Search for the cell housing the specified text and yield its (x, y) center coordinate. 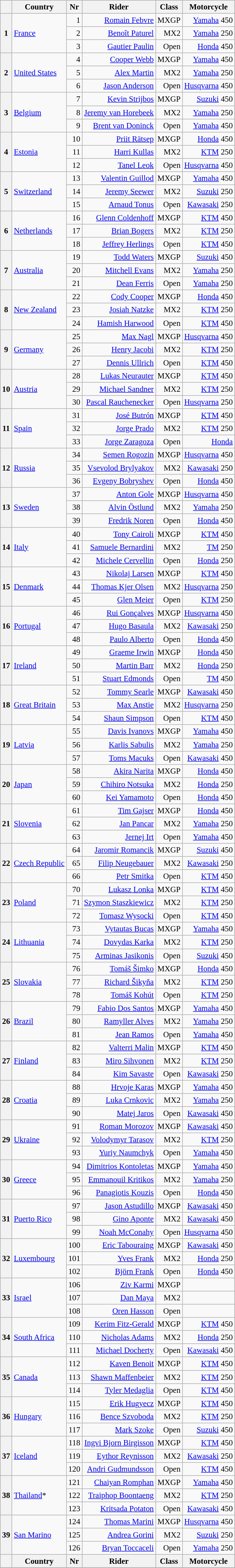
Matej Jaros (119, 1114)
70 (74, 890)
Dovydas Karka (119, 942)
France (39, 34)
Jason Astudillo (119, 1206)
41 (74, 547)
99 (74, 1232)
89 (74, 1100)
101 (74, 1258)
106 (74, 1285)
Filip Neugebauer (119, 863)
Michael Docherty (119, 1351)
Shaun Simpson (119, 718)
Noah McConahy (119, 1232)
Thomas Kjer Olsen (119, 587)
Arminas Jasikonis (119, 956)
Kerim Fitz-Gerald (119, 1324)
123 (74, 1509)
Tomáš Kohút (119, 995)
120 (74, 1469)
Portugal (39, 626)
Gautier Paulin (119, 47)
United States (39, 73)
Semen Rogozin (119, 455)
Estonia (39, 152)
Finland (39, 1061)
South Africa (39, 1337)
Henry Jacobi (119, 349)
Yves Frank (119, 1258)
52 (74, 692)
Jaromir Romancik (119, 850)
59 (74, 784)
66 (74, 876)
Puerto Rico (39, 1219)
45 (74, 600)
Bence Szvoboda (119, 1416)
Miro Sihvonen (119, 1061)
61 (74, 810)
97 (74, 1206)
Japan (39, 784)
Vsevolod Brylyakov (119, 468)
Jan Pancar (119, 824)
79 (74, 1008)
Germany (39, 350)
Brent van Doninck (119, 125)
Todd Waters (119, 257)
Slovenia (39, 823)
Alvin Östlund (119, 508)
47 (74, 626)
81 (74, 1034)
Austria (39, 389)
80 (74, 1021)
Kei Yamamoto (119, 797)
72 (74, 916)
Pascal Rauchenecker (119, 402)
Cody Cooper (119, 297)
50 (74, 666)
Karlis Sabulis (119, 745)
Fredrik Noren (119, 521)
Poland (39, 903)
Glenn Coldenhoff (119, 218)
Andri Gudmundsson (119, 1469)
Tony Cairoli (119, 534)
Max Anstie (119, 705)
Luxembourg (39, 1259)
77 (74, 982)
Priit Rätsep (119, 139)
Jorge Prado (119, 429)
Ireland (39, 666)
122 (74, 1495)
Tommy Searle (119, 692)
Benoît Paturel (119, 33)
Anton Gole (119, 494)
Kim Savaste (119, 1074)
Brazil (39, 1021)
98 (74, 1219)
76 (74, 968)
Honda (209, 442)
53 (74, 705)
124 (74, 1522)
117 (74, 1430)
93 (74, 1153)
Graeme Irwin (119, 652)
Szymon Staszkiewicz (119, 903)
Paulo Alberto (119, 639)
Switzerland (39, 191)
Jason Anderson (119, 86)
57 (74, 758)
Dimitrios Kontoletas (119, 1166)
José Butrón (119, 415)
Valentin Guillod (119, 178)
Emmanouil Kritikos (119, 1179)
Australia (39, 271)
Latvia (39, 745)
94 (74, 1166)
Iceland (39, 1456)
Dean Ferris (119, 283)
Harri Kullas (119, 152)
Mark Szoke (119, 1430)
Fabio Dos Santos (119, 1008)
Bryan Toccaceli (119, 1548)
88 (74, 1087)
55 (74, 732)
Max Nagl (119, 336)
Sweden (39, 507)
Ramyller Alves (119, 1021)
44 (74, 587)
82 (74, 1048)
Josiah Natzke (119, 310)
Belgium (39, 112)
Tyler Medaglia (119, 1390)
Arnaud Tonus (119, 205)
Thomas Marini (119, 1522)
Spain (39, 428)
Greece (39, 1179)
119 (74, 1456)
Lithuania (39, 942)
Jorge Zaragoza (119, 442)
Cooper Webb (119, 60)
Valterri Malin (119, 1048)
Dennis Ullrich (119, 363)
116 (74, 1416)
TM 450 (209, 679)
Toms Macuks (119, 758)
Björn Frank (119, 1272)
56 (74, 745)
Brian Bogers (119, 231)
Nicholas Adams (119, 1337)
90 (74, 1114)
58 (74, 771)
Slovakia (39, 982)
Roman Morozov (119, 1127)
Jeremy Seewer (119, 191)
125 (74, 1535)
43 (74, 573)
100 (74, 1245)
Ingvi Bjorn Birgisson (119, 1443)
Traiphop Boontaeng (119, 1495)
Michele Cervellin (119, 560)
126 (74, 1548)
Akira Narita (119, 771)
Hugo Basaula (119, 626)
96 (74, 1192)
Israel (39, 1298)
115 (74, 1403)
Dan Maya (119, 1298)
62 (74, 824)
Jeremy van Horebeek (119, 112)
Richard Šikyňa (119, 982)
Ukraine (39, 1139)
109 (74, 1324)
Netherlands (39, 231)
Kritsada Potaton (119, 1509)
Italy (39, 547)
Michael Sandner (119, 389)
60 (74, 797)
78 (74, 995)
84 (74, 1074)
Great Britain (39, 705)
Hungary (39, 1416)
Yuriy Naumchyk (119, 1153)
Vytautas Bucas (119, 929)
Chaiyan Romphan (119, 1482)
92 (74, 1140)
New Zealand (39, 310)
121 (74, 1482)
Shawn Maffenbeier (119, 1377)
113 (74, 1377)
71 (74, 903)
Croatia (39, 1100)
Andrea Gorini (119, 1535)
Lukasz Lonka (119, 890)
Canada (39, 1377)
65 (74, 863)
63 (74, 837)
95 (74, 1179)
54 (74, 718)
Nikolaj Larsen (119, 573)
San Marino (39, 1535)
Stuart Edmonds (119, 679)
73 (74, 929)
64 (74, 850)
49 (74, 652)
Davis Ivanovs (119, 732)
114 (74, 1390)
Luka Crnkovic (119, 1100)
Eric Tabouraing (119, 1245)
Tim Gajser (119, 810)
Russia (39, 468)
Kevin Strijbos (119, 99)
Mitchell Evans (119, 271)
Romain Febvre (119, 20)
46 (74, 613)
42 (74, 560)
Samuele Bernardini (119, 547)
Volodymyr Tarasov (119, 1140)
TM 250 (209, 547)
Lukas Neurauter (119, 376)
Denmark (39, 587)
Hamish Harwood (119, 323)
Eythor Reynisson (119, 1456)
Jean Ramos (119, 1034)
Erik Hugyecz (119, 1403)
Ziv Karmi (119, 1285)
48 (74, 639)
Hrvoje Karas (119, 1087)
Jeffrey Herlings (119, 244)
111 (74, 1351)
Tomasz Wysocki (119, 916)
110 (74, 1337)
118 (74, 1443)
75 (74, 956)
Petr Smitka (119, 876)
Tanel Leok (119, 165)
Gino Aponte (119, 1219)
Jernej Irt (119, 837)
74 (74, 942)
Panagiotis Kouzis (119, 1192)
Chihiro Notsuka (119, 784)
112 (74, 1364)
91 (74, 1127)
108 (74, 1311)
Kaven Benoit (119, 1364)
Glen Meier (119, 600)
83 (74, 1061)
Martin Barr (119, 666)
Evgeny Bobryshev (119, 481)
Czech Republic (39, 863)
Tomáš Šimko (119, 968)
102 (74, 1272)
Oren Hasson (119, 1311)
Thailand* (39, 1495)
Rui Gonçalves (119, 613)
107 (74, 1298)
51 (74, 679)
Alex Martin (119, 73)
40 (74, 534)
